Pinpoint the cell where the given text exists, returning its [x, y] midpoint coordinate. 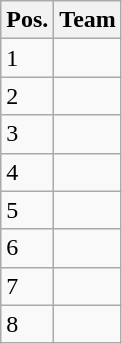
6 [28, 248]
2 [28, 96]
Pos. [28, 20]
1 [28, 58]
Team [88, 20]
5 [28, 210]
4 [28, 172]
7 [28, 286]
8 [28, 324]
3 [28, 134]
